Identify which cell holds the provided text, then report its (X, Y) central coordinate. 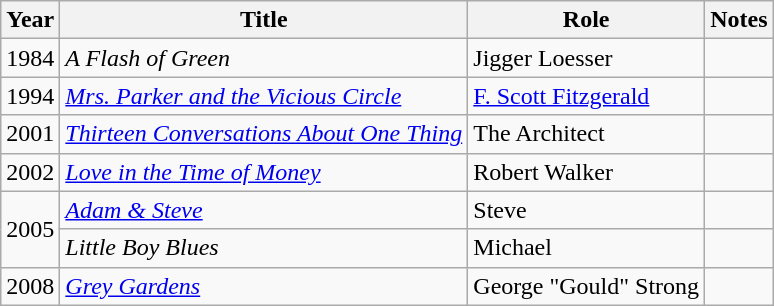
Title (264, 20)
2001 (30, 134)
Thirteen Conversations About One Thing (264, 134)
1994 (30, 96)
Year (30, 20)
Adam & Steve (264, 210)
2002 (30, 172)
Notes (739, 20)
1984 (30, 58)
F. Scott Fitzgerald (586, 96)
2005 (30, 229)
Love in the Time of Money (264, 172)
George "Gould" Strong (586, 286)
Michael (586, 248)
The Architect (586, 134)
Jigger Loesser (586, 58)
A Flash of Green (264, 58)
Robert Walker (586, 172)
2008 (30, 286)
Role (586, 20)
Grey Gardens (264, 286)
Steve (586, 210)
Mrs. Parker and the Vicious Circle (264, 96)
Little Boy Blues (264, 248)
